Scan for the cell matching the given text and deliver its (X, Y) coordinate at center. 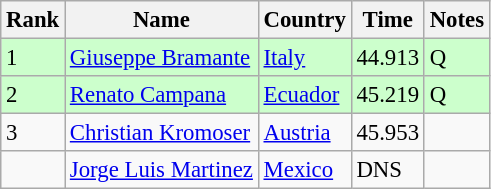
DNS (388, 170)
Time (388, 20)
Austria (304, 133)
Christian Kromoser (162, 133)
Country (304, 20)
Notes (456, 20)
Jorge Luis Martinez (162, 170)
44.913 (388, 58)
Renato Campana (162, 95)
Name (162, 20)
45.219 (388, 95)
Mexico (304, 170)
45.953 (388, 133)
1 (33, 58)
Rank (33, 20)
Italy (304, 58)
Ecuador (304, 95)
3 (33, 133)
Giuseppe Bramante (162, 58)
2 (33, 95)
